Extract the [x, y] coordinate from the center of the cell holding the provided text.  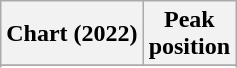
Chart (2022) [72, 34]
Peakposition [189, 34]
